From the cell containing the given text, extract its center point as [X, Y] coordinate. 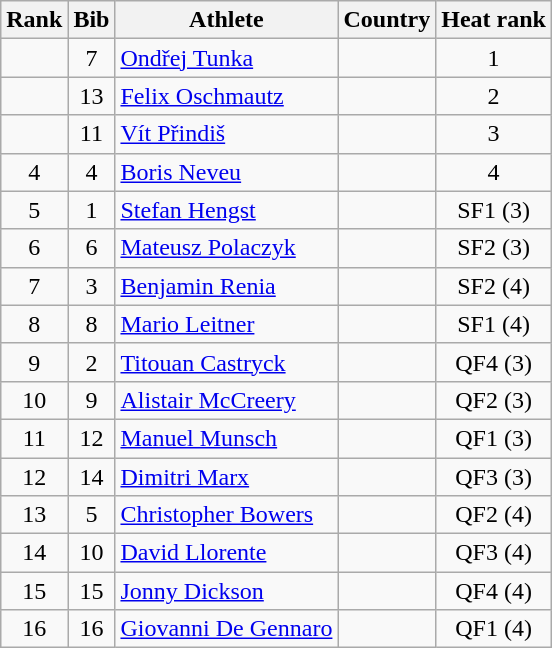
Bib [92, 20]
Mateusz Polaczyk [226, 248]
QF1 (3) [494, 438]
QF1 (4) [494, 629]
QF2 (4) [494, 515]
Alistair McCreery [226, 400]
Heat rank [494, 20]
Christopher Bowers [226, 515]
Titouan Castryck [226, 362]
SF2 (3) [494, 248]
QF2 (3) [494, 400]
SF1 (3) [494, 210]
QF3 (3) [494, 477]
Athlete [226, 20]
Manuel Munsch [226, 438]
Giovanni De Gennaro [226, 629]
QF4 (3) [494, 362]
Boris Neveu [226, 172]
David Llorente [226, 553]
Dimitri Marx [226, 477]
Rank [34, 20]
QF3 (4) [494, 553]
SF2 (4) [494, 286]
Country [387, 20]
Felix Oschmautz [226, 96]
Jonny Dickson [226, 591]
Ondřej Tunka [226, 58]
Mario Leitner [226, 324]
Stefan Hengst [226, 210]
QF4 (4) [494, 591]
Vít Přindiš [226, 134]
SF1 (4) [494, 324]
Benjamin Renia [226, 286]
